Scan for the cell matching the given text and deliver its [x, y] coordinate at center. 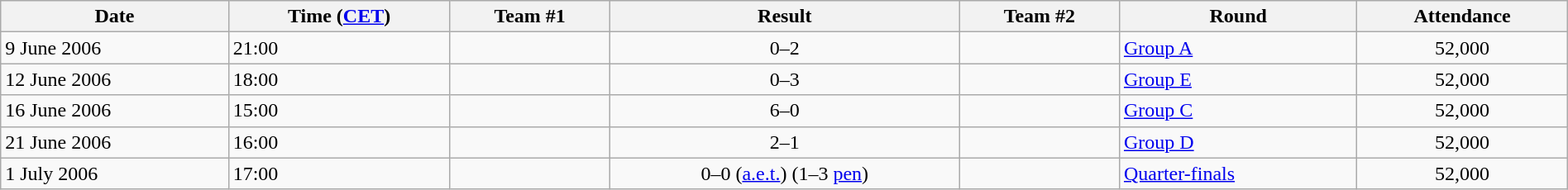
Round [1238, 17]
15:00 [339, 111]
16 June 2006 [114, 111]
0–2 [784, 48]
0–3 [784, 79]
16:00 [339, 142]
Time (CET) [339, 17]
Group D [1238, 142]
Date [114, 17]
Group E [1238, 79]
Team #1 [529, 17]
2–1 [784, 142]
21:00 [339, 48]
Result [784, 17]
17:00 [339, 173]
Attendance [1462, 17]
6–0 [784, 111]
21 June 2006 [114, 142]
9 June 2006 [114, 48]
18:00 [339, 79]
Team #2 [1039, 17]
Group A [1238, 48]
0–0 (a.e.t.) (1–3 pen) [784, 173]
Quarter-finals [1238, 173]
12 June 2006 [114, 79]
1 July 2006 [114, 173]
Group C [1238, 111]
